For the text-containing cell, return its midpoint in [x, y] coordinate format. 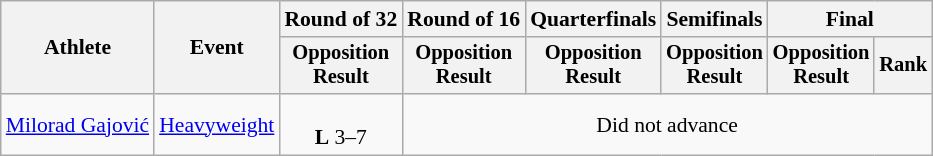
Heavyweight [216, 124]
Event [216, 48]
Rank [903, 66]
Semifinals [714, 19]
L 3–7 [340, 124]
Did not advance [667, 124]
Quarterfinals [593, 19]
Round of 16 [464, 19]
Final [850, 19]
Milorad Gajović [78, 124]
Athlete [78, 48]
Round of 32 [340, 19]
